Locate the cell with the specified text and output its [X, Y] center coordinate. 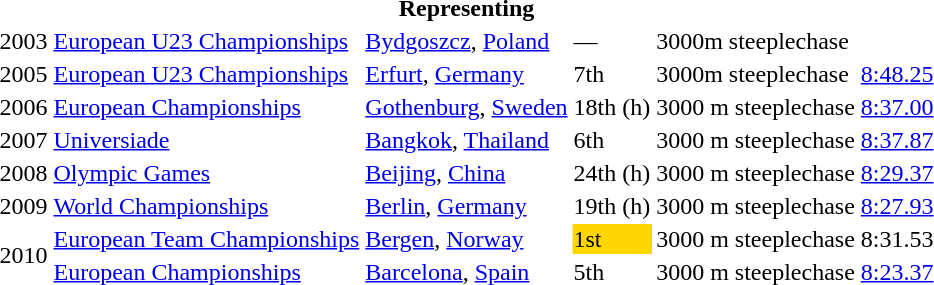
18th (h) [612, 107]
Beijing, China [466, 173]
Universiade [206, 140]
World Championships [206, 206]
7th [612, 74]
Bergen, Norway [466, 239]
Olympic Games [206, 173]
19th (h) [612, 206]
European Championships [206, 107]
Bydgoszcz, Poland [466, 41]
6th [612, 140]
European Team Championships [206, 239]
Erfurt, Germany [466, 74]
24th (h) [612, 173]
— [612, 41]
1st [612, 239]
Berlin, Germany [466, 206]
Gothenburg, Sweden [466, 107]
Bangkok, Thailand [466, 140]
